Pinpoint the cell where the given text exists, returning its [x, y] midpoint coordinate. 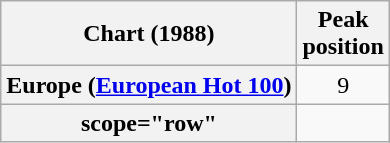
scope="row" [149, 123]
Peakposition [343, 34]
9 [343, 85]
Chart (1988) [149, 34]
Europe (European Hot 100) [149, 85]
